Determine the [X, Y] coordinate at the center of the cell enclosing the given text.  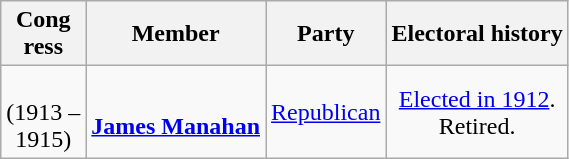
Elected in 1912.Retired. [477, 112]
James Manahan [176, 112]
Republican [326, 112]
Congress [44, 34]
Member [176, 34]
(1913 –1915) [44, 112]
Electoral history [477, 34]
Party [326, 34]
